Capture the cell that displays the provided text and extract its [X, Y] central coordinate. 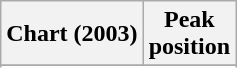
Peakposition [189, 34]
Chart (2003) [72, 34]
